Return [X, Y] of the center of cell containing provided text 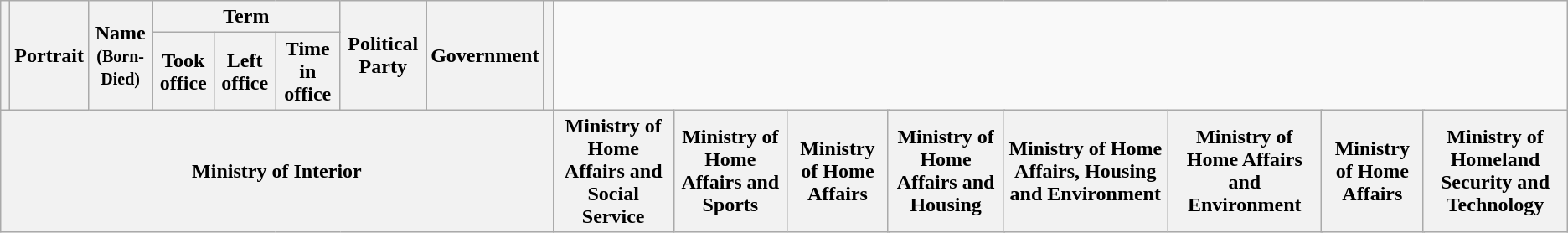
Time in office [308, 71]
Ministry of Home Affairs, Housing and Environment [1086, 171]
Left office [245, 71]
Term [246, 17]
Political Party [384, 55]
Took office [183, 71]
Portrait [49, 55]
Ministry of Home Affairs and Social Service [613, 171]
Name(Born-Died) [120, 55]
Ministry of Interior [276, 171]
Ministry of Home Affairs and Housing [945, 171]
Ministry of Home Affairs and Environment [1245, 171]
Government [485, 55]
Ministry of Home Affairs and Sports [730, 171]
Ministry of Homeland Security and Technology [1495, 171]
